Locate the cell with the specified text and output its [x, y] center coordinate. 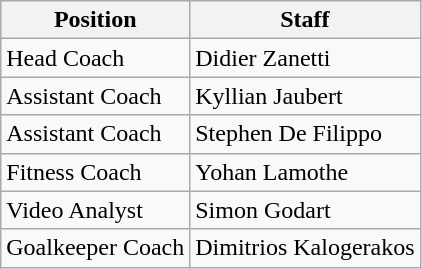
Goalkeeper Coach [96, 248]
Staff [305, 20]
Didier Zanetti [305, 58]
Yohan Lamothe [305, 172]
Dimitrios Kalogerakos [305, 248]
Kyllian Jaubert [305, 96]
Head Coach [96, 58]
Stephen De Filippo [305, 134]
Position [96, 20]
Simon Godart [305, 210]
Video Analyst [96, 210]
Fitness Coach [96, 172]
